Pinpoint the cell where the given text exists, returning its (x, y) midpoint coordinate. 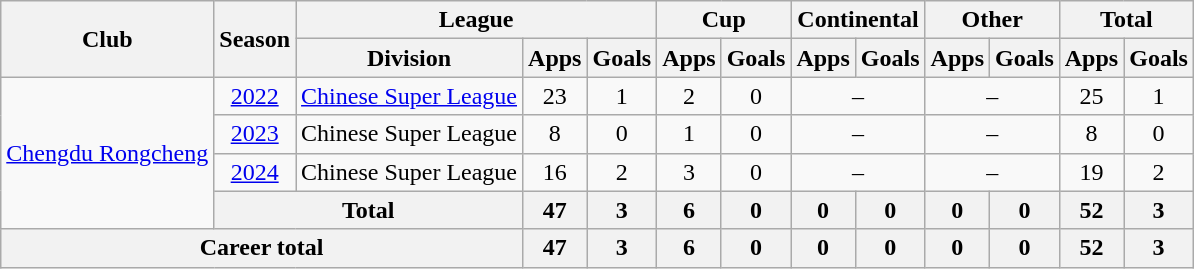
League (476, 20)
Cup (724, 20)
Season (255, 39)
19 (1091, 172)
Chengdu Rongcheng (108, 153)
25 (1091, 96)
2022 (255, 96)
16 (555, 172)
2024 (255, 172)
Club (108, 39)
Continental (858, 20)
Other (992, 20)
Career total (262, 248)
Division (410, 58)
2023 (255, 134)
23 (555, 96)
